Output the [x, y] coordinate of the center of the cell containing the given text.  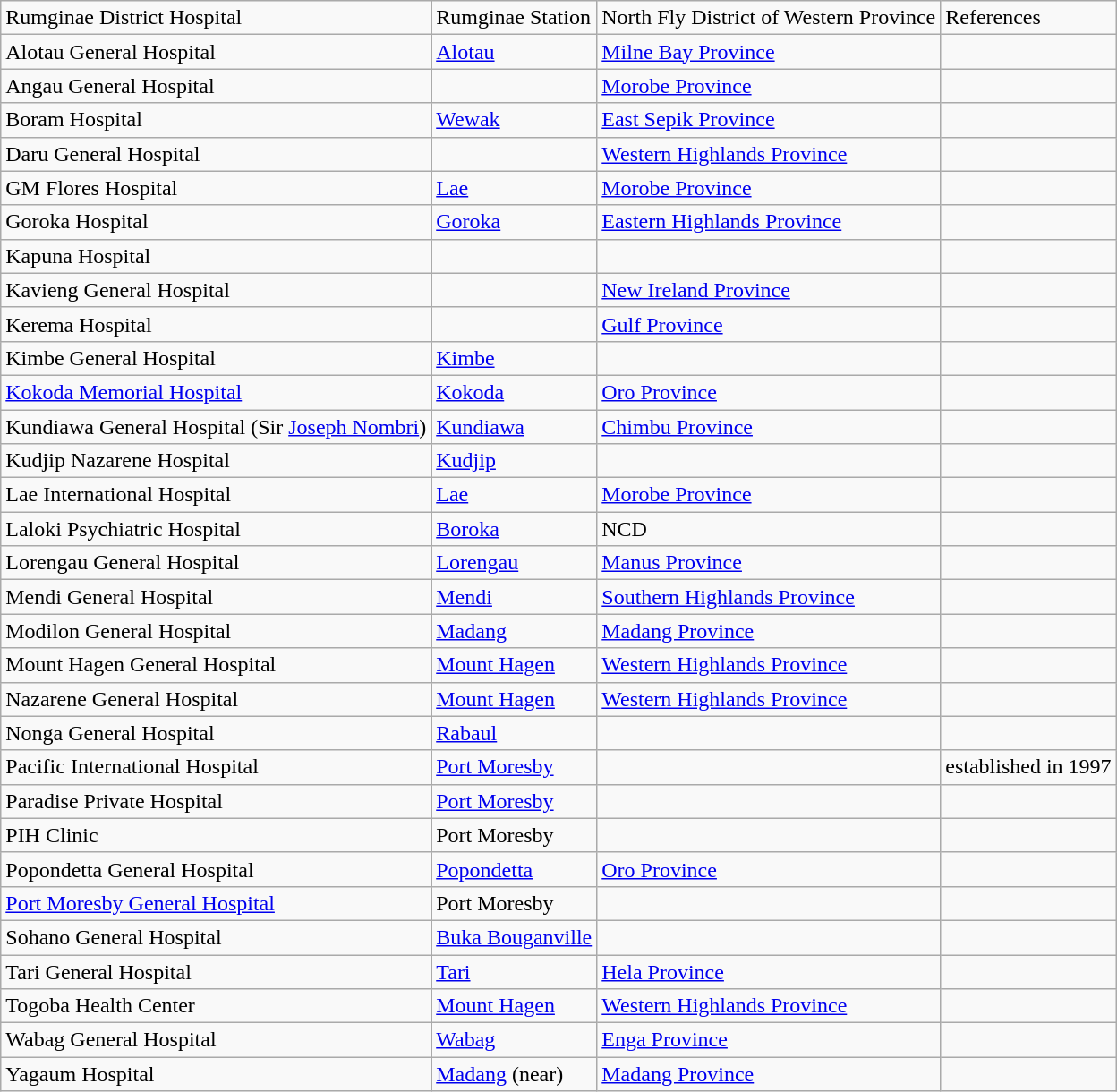
Wabag [514, 1040]
Lae International Hospital [217, 495]
Port Moresby General Hospital [217, 903]
Boram Hospital [217, 120]
Lorengau General Hospital [217, 563]
Kundiawa [514, 427]
Nazarene General Hospital [217, 699]
Pacific International Hospital [217, 767]
Boroka [514, 529]
Kapuna Hospital [217, 256]
NCD [769, 529]
Tari General Hospital [217, 971]
Yagaum Hospital [217, 1074]
Alotau General Hospital [217, 52]
Rumginae District Hospital [217, 18]
Madang [514, 631]
Kerema Hospital [217, 324]
PIH Clinic [217, 835]
Chimbu Province [769, 427]
Kudjip [514, 461]
East Sepik Province [769, 120]
Popondetta [514, 869]
Sohano General Hospital [217, 937]
Tari [514, 971]
Southern Highlands Province [769, 597]
Paradise Private Hospital [217, 801]
Kimbe [514, 358]
Enga Province [769, 1040]
Mount Hagen General Hospital [217, 665]
Daru General Hospital [217, 154]
Kokoda [514, 392]
Nonga General Hospital [217, 733]
Goroka [514, 222]
Popondetta General Hospital [217, 869]
Mendi General Hospital [217, 597]
Kimbe General Hospital [217, 358]
GM Flores Hospital [217, 188]
Buka Bouganville [514, 937]
Hela Province [769, 971]
References [1028, 18]
Lorengau [514, 563]
Angau General Hospital [217, 86]
Alotau [514, 52]
Kudjip Nazarene Hospital [217, 461]
established in 1997 [1028, 767]
Gulf Province [769, 324]
Goroka Hospital [217, 222]
Mendi [514, 597]
Modilon General Hospital [217, 631]
Kavieng General Hospital [217, 290]
Milne Bay Province [769, 52]
Kundiawa General Hospital (Sir Joseph Nombri) [217, 427]
Rumginae Station [514, 18]
Manus Province [769, 563]
Kokoda Memorial Hospital [217, 392]
North Fly District of Western Province [769, 18]
Laloki Psychiatric Hospital [217, 529]
Rabaul [514, 733]
Wabag General Hospital [217, 1040]
Madang (near) [514, 1074]
Wewak [514, 120]
Togoba Health Center [217, 1006]
New Ireland Province [769, 290]
Eastern Highlands Province [769, 222]
